Output the (x, y) coordinate of the center of the cell containing the given text.  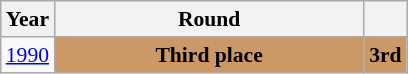
Year (28, 19)
Round (209, 19)
3rd (386, 55)
1990 (28, 55)
Third place (209, 55)
